Identify which cell holds the provided text, then report its (x, y) central coordinate. 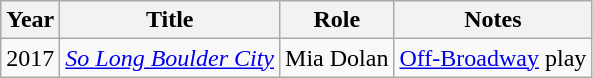
Mia Dolan (337, 58)
Off-Broadway play (493, 58)
Year (30, 20)
Title (170, 20)
Notes (493, 20)
Role (337, 20)
2017 (30, 58)
So Long Boulder City (170, 58)
